Capture the cell that displays the provided text and extract its (X, Y) central coordinate. 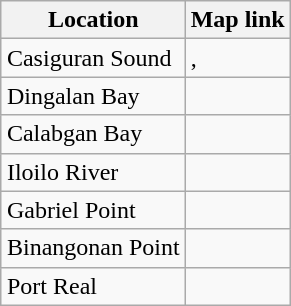
Map link (238, 20)
Location (93, 20)
Iloilo River (93, 172)
Calabgan Bay (93, 134)
, (238, 58)
Casiguran Sound (93, 58)
Port Real (93, 286)
Gabriel Point (93, 210)
Binangonan Point (93, 248)
Dingalan Bay (93, 96)
